Scan for the cell matching the given text and deliver its (x, y) coordinate at center. 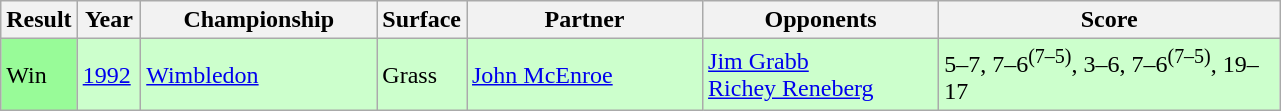
Championship (259, 20)
Opponents (821, 20)
Score (1110, 20)
Wimbledon (259, 75)
Surface (422, 20)
Jim Grabb Richey Reneberg (821, 75)
John McEnroe (584, 75)
1992 (109, 75)
Grass (422, 75)
Year (109, 20)
Partner (584, 20)
Win (39, 75)
Result (39, 20)
5–7, 7–6(7–5), 3–6, 7–6(7–5), 19–17 (1110, 75)
